For the text-containing cell, return its midpoint in (X, Y) coordinate format. 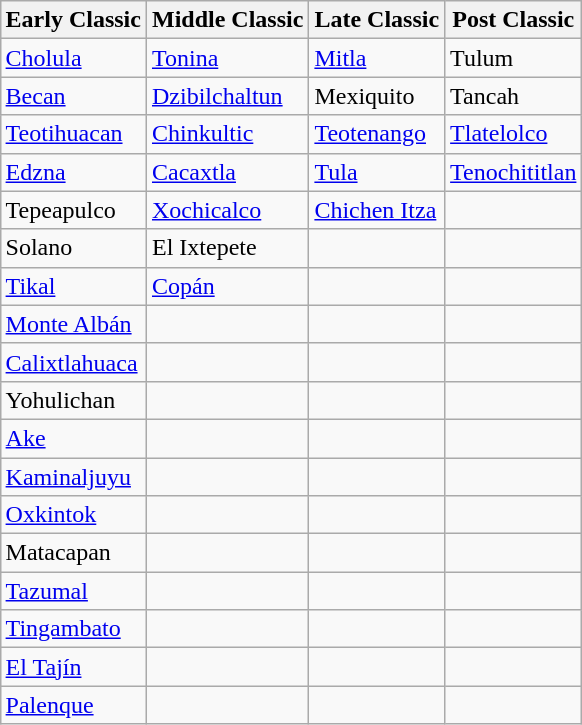
Chichen Itza (377, 210)
Edzna (73, 172)
Cholula (73, 58)
Calixtlahuaca (73, 362)
Tingambato (73, 629)
Dzibilchaltun (227, 96)
Mitla (377, 58)
Tikal (73, 286)
Palenque (73, 705)
Mexiquito (377, 96)
Teotihuacan (73, 134)
Solano (73, 248)
Tenochititlan (514, 172)
Tepeapulco (73, 210)
Tonina (227, 58)
Yohulichan (73, 400)
Monte Albán (73, 324)
Xochicalco (227, 210)
Late Classic (377, 20)
Tancah (514, 96)
Matacapan (73, 553)
El Tajín (73, 667)
Early Classic (73, 20)
Middle Classic (227, 20)
Oxkintok (73, 515)
Cacaxtla (227, 172)
Copán (227, 286)
Ake (73, 438)
Post Classic (514, 20)
Tulum (514, 58)
Tlatelolco (514, 134)
Chinkultic (227, 134)
Tazumal (73, 591)
Tula (377, 172)
Teotenango (377, 134)
Kaminaljuyu (73, 477)
Becan (73, 96)
El Ixtepete (227, 248)
